For the text-containing cell, return its midpoint in [X, Y] coordinate format. 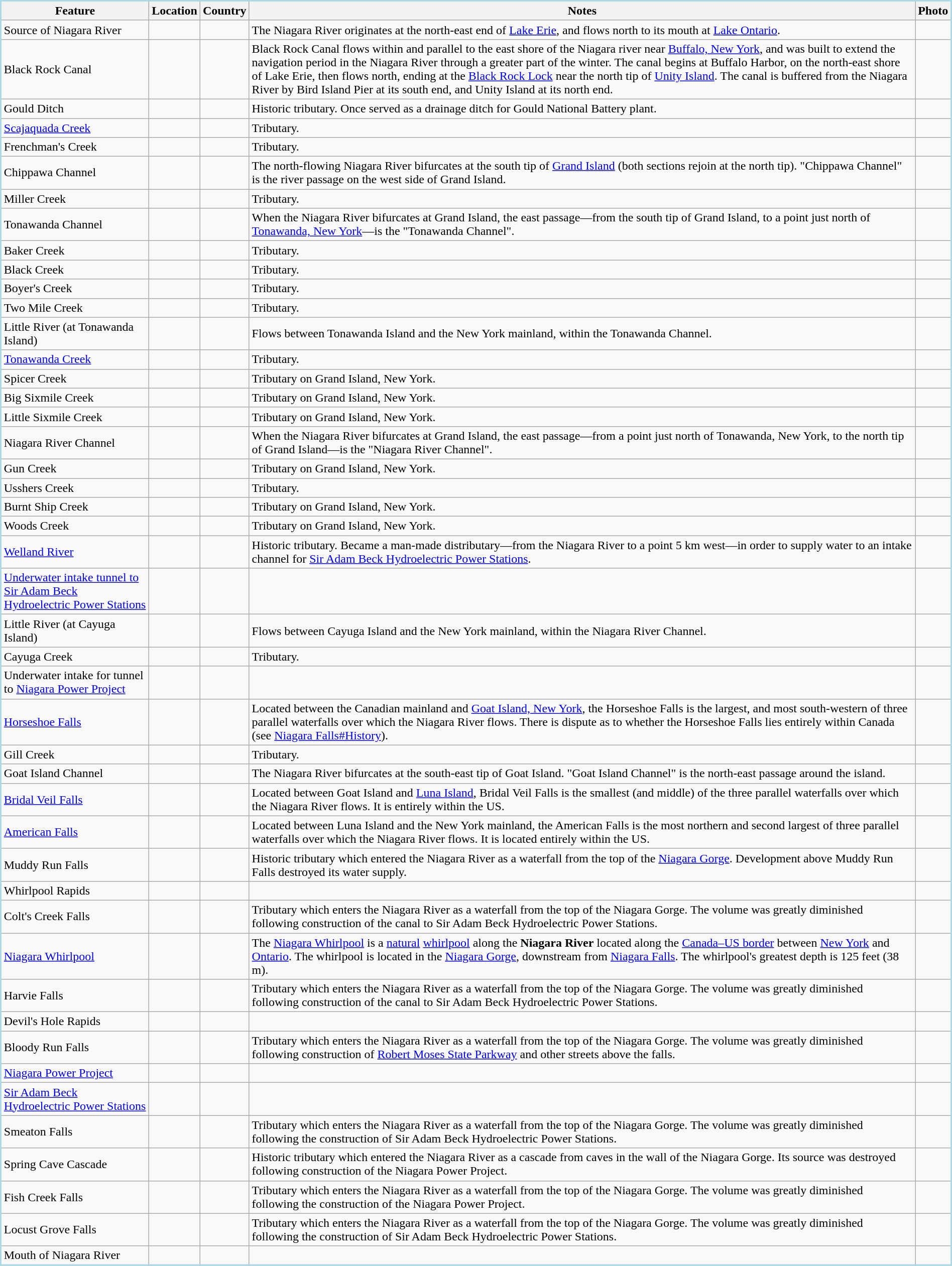
Whirlpool Rapids [75, 891]
American Falls [75, 832]
Bridal Veil Falls [75, 799]
Black Creek [75, 270]
Flows between Tonawanda Island and the New York mainland, within the Tonawanda Channel. [582, 333]
Usshers Creek [75, 487]
Smeaton Falls [75, 1131]
Mouth of Niagara River [75, 1255]
Sir Adam Beck Hydroelectric Power Stations [75, 1099]
Woods Creek [75, 526]
Harvie Falls [75, 996]
Little Sixmile Creek [75, 417]
The Niagara River bifurcates at the south-east tip of Goat Island. "Goat Island Channel" is the north-east passage around the island. [582, 774]
Two Mile Creek [75, 308]
The Niagara River originates at the north-east end of Lake Erie, and flows north to its mouth at Lake Ontario. [582, 30]
Gun Creek [75, 468]
Bloody Run Falls [75, 1047]
Baker Creek [75, 250]
Country [224, 11]
Chippawa Channel [75, 173]
Gould Ditch [75, 108]
Little River (at Cayuga Island) [75, 630]
Spicer Creek [75, 378]
Muddy Run Falls [75, 864]
Location [175, 11]
Flows between Cayuga Island and the New York mainland, within the Niagara River Channel. [582, 630]
Tonawanda Creek [75, 359]
Niagara Power Project [75, 1073]
Fish Creek Falls [75, 1197]
Cayuga Creek [75, 657]
Frenchman's Creek [75, 147]
Devil's Hole Rapids [75, 1022]
Horseshoe Falls [75, 722]
Source of Niagara River [75, 30]
Photo [933, 11]
Burnt Ship Creek [75, 507]
Colt's Creek Falls [75, 917]
Welland River [75, 552]
Underwater intake tunnel to Sir Adam Beck Hydroelectric Power Stations [75, 591]
Little River (at Tonawanda Island) [75, 333]
Feature [75, 11]
Spring Cave Cascade [75, 1165]
Notes [582, 11]
Historic tributary. Once served as a drainage ditch for Gould National Battery plant. [582, 108]
Goat Island Channel [75, 774]
Boyer's Creek [75, 289]
Tonawanda Channel [75, 225]
Scajaquada Creek [75, 128]
Big Sixmile Creek [75, 398]
Black Rock Canal [75, 69]
Underwater intake for tunnel to Niagara Power Project [75, 683]
Locust Grove Falls [75, 1230]
Gill Creek [75, 754]
Niagara River Channel [75, 443]
Miller Creek [75, 199]
Niagara Whirlpool [75, 956]
